Extract the [x, y] coordinate from the center of the cell holding the provided text.  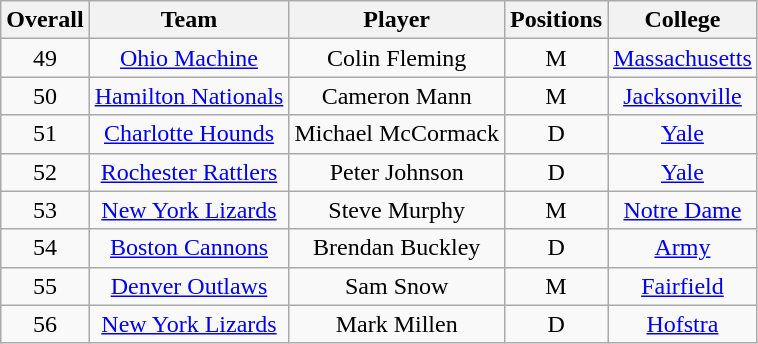
Mark Millen [397, 324]
Rochester Rattlers [189, 172]
Hamilton Nationals [189, 96]
49 [45, 58]
Cameron Mann [397, 96]
Ohio Machine [189, 58]
50 [45, 96]
Michael McCormack [397, 134]
Overall [45, 20]
Notre Dame [683, 210]
Positions [556, 20]
55 [45, 286]
53 [45, 210]
56 [45, 324]
Boston Cannons [189, 248]
Hofstra [683, 324]
Army [683, 248]
Massachusetts [683, 58]
Colin Fleming [397, 58]
Brendan Buckley [397, 248]
51 [45, 134]
Charlotte Hounds [189, 134]
College [683, 20]
Fairfield [683, 286]
Jacksonville [683, 96]
Team [189, 20]
52 [45, 172]
Denver Outlaws [189, 286]
Sam Snow [397, 286]
Peter Johnson [397, 172]
Steve Murphy [397, 210]
Player [397, 20]
54 [45, 248]
